Determine the (X, Y) coordinate at the center of the cell enclosing the given text.  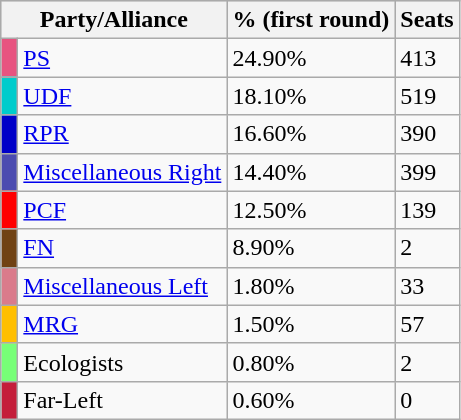
Seats (427, 20)
1.50% (311, 324)
0.60% (311, 400)
14.40% (311, 172)
413 (427, 58)
FN (122, 248)
UDF (122, 96)
33 (427, 286)
MRG (122, 324)
18.10% (311, 96)
139 (427, 210)
PCF (122, 210)
8.90% (311, 248)
1.80% (311, 286)
16.60% (311, 134)
390 (427, 134)
0 (427, 400)
12.50% (311, 210)
Ecologists (122, 362)
Miscellaneous Right (122, 172)
Party/Alliance (114, 20)
24.90% (311, 58)
RPR (122, 134)
Far-Left (122, 400)
519 (427, 96)
Miscellaneous Left (122, 286)
% (first round) (311, 20)
PS (122, 58)
57 (427, 324)
0.80% (311, 362)
399 (427, 172)
